Search for the cell housing the specified text and yield its (x, y) center coordinate. 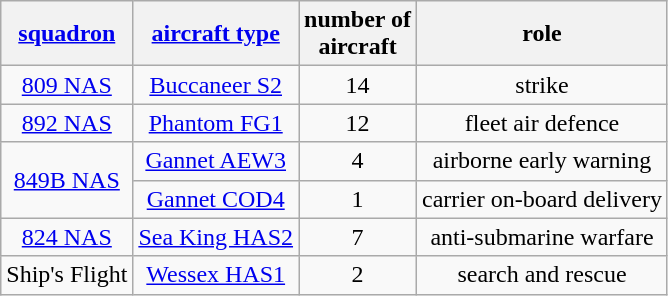
search and rescue (542, 275)
carrier on-board delivery (542, 199)
12 (358, 123)
airborne early warning (542, 161)
fleet air defence (542, 123)
Wessex HAS1 (216, 275)
4 (358, 161)
Buccaneer S2 (216, 85)
number ofaircraft (358, 34)
849B NAS (67, 180)
2 (358, 275)
anti-submarine warfare (542, 237)
Ship's Flight (67, 275)
809 NAS (67, 85)
Phantom FG1 (216, 123)
Gannet COD4 (216, 199)
14 (358, 85)
squadron (67, 34)
7 (358, 237)
role (542, 34)
824 NAS (67, 237)
Sea King HAS2 (216, 237)
1 (358, 199)
892 NAS (67, 123)
Gannet AEW3 (216, 161)
aircraft type (216, 34)
strike (542, 85)
